Determine the (X, Y) coordinate at the center of the cell enclosing the given text.  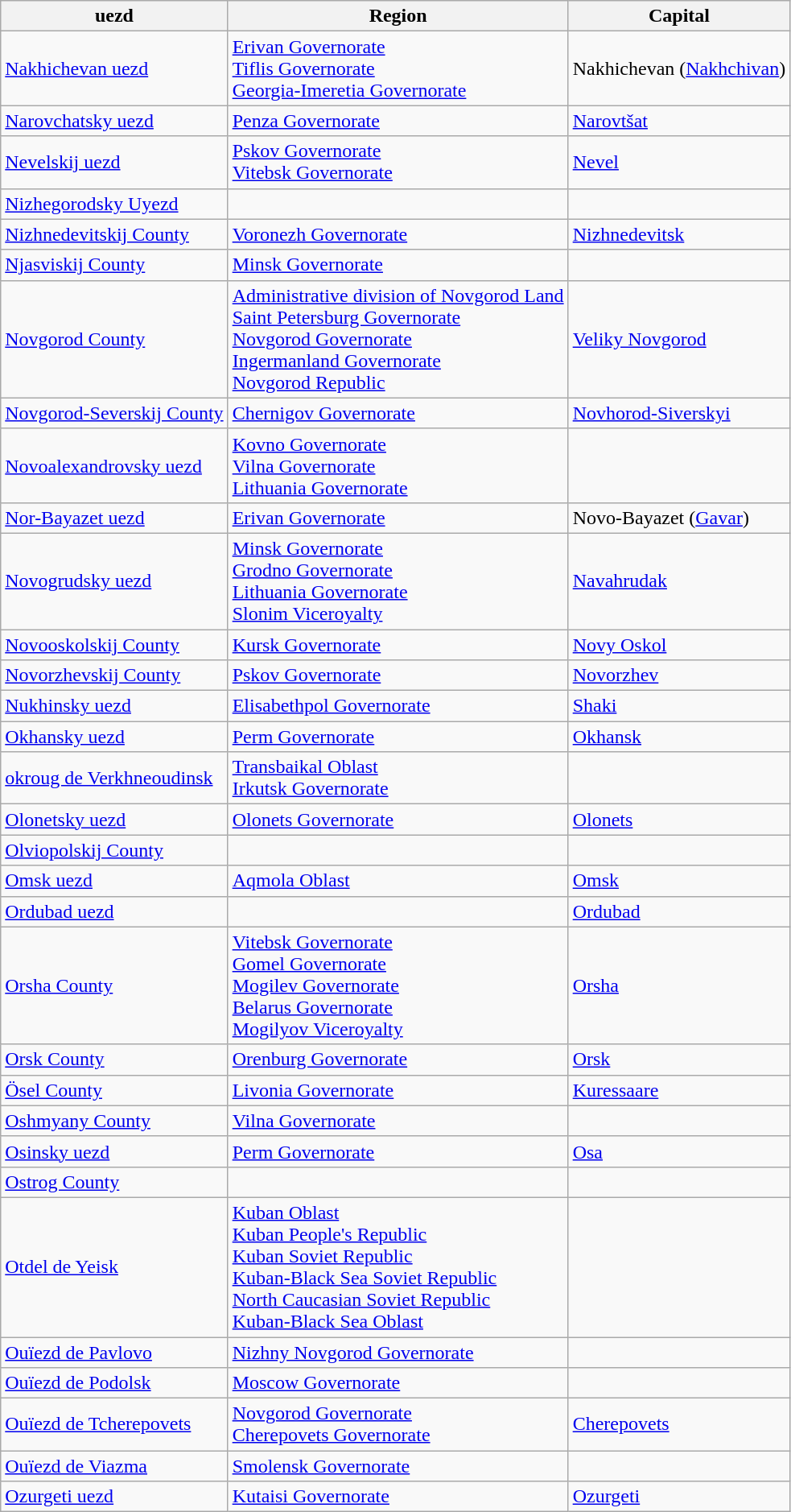
Novgorod-Severskij County (114, 413)
Livonia Governorate (398, 1090)
Nizhny Novgorod Governorate (398, 1352)
Njasviskij County (114, 265)
Ouïezd de Tcherepovets (114, 1425)
Narovchatsky uezd (114, 121)
Ozurgeti (679, 1497)
Minsk GovernorateGrodno GovernorateLithuania GovernorateSlonim Viceroyalty (398, 581)
okroug de Verkhneoudinsk (114, 778)
Novy Oskol (679, 645)
Ordubad (679, 911)
Omsk (679, 881)
Ozurgeti uezd (114, 1497)
Okhansk (679, 737)
Capital (679, 16)
Nakhichevan uezd (114, 68)
Nor-Bayazet uezd (114, 518)
Novorzhevskij County (114, 675)
Pskov GovernorateVitebsk Governorate (398, 163)
uezd (114, 16)
Novoalexandrovsky uezd (114, 465)
Shaki (679, 706)
Osa (679, 1151)
Okhansky uezd (114, 737)
Ostrog County (114, 1182)
Nizhnedevitsk (679, 234)
Novhorod-Siverskyi (679, 413)
Cherepovets (679, 1425)
Pskov Governorate (398, 675)
Orsk County (114, 1060)
Ouïezd de Viazma (114, 1466)
Oshmyany County (114, 1121)
Kovno GovernorateVilna GovernorateLithuania Governorate (398, 465)
Nevel (679, 163)
Nukhinsky uezd (114, 706)
Erivan Governorate (398, 518)
Chernigov Governorate (398, 413)
Transbaikal OblastIrkutsk Governorate (398, 778)
Novo-Bayazet (Gavar) (679, 518)
Smolensk Governorate (398, 1466)
Vilna Governorate (398, 1121)
Novgorod GovernorateCherepovets Governorate (398, 1425)
Osinsky uezd (114, 1151)
Omsk uezd (114, 881)
Elisabethpol Governorate (398, 706)
Novooskolskij County (114, 645)
Olviopolskij County (114, 850)
Kuban OblastKuban People's RepublicKuban Soviet RepublicKuban-Black Sea Soviet RepublicNorth Caucasian Soviet RepublicKuban-Black Sea Oblast (398, 1267)
Otdel de Yeisk (114, 1267)
Ösel County (114, 1090)
Orenburg Governorate (398, 1060)
Region (398, 16)
Erivan GovernorateTiflis GovernorateGeorgia-Imeretia Governorate (398, 68)
Penza Governorate (398, 121)
Olonets Governorate (398, 820)
Voronezh Governorate (398, 234)
Ouïezd de Podolsk (114, 1383)
Narovtšat (679, 121)
Vitebsk GovernorateGomel GovernorateMogilev GovernorateBelarus GovernorateMogilyov Viceroyalty (398, 985)
Nakhichevan (Nakhchivan) (679, 68)
Olonets (679, 820)
Nizhnedevitskij County (114, 234)
Orsha County (114, 985)
Novgorod County (114, 339)
Minsk Governorate (398, 265)
Kutaisi Governorate (398, 1497)
Kursk Governorate (398, 645)
Veliky Novgorod (679, 339)
Orsha (679, 985)
Novorzhev (679, 675)
Kuressaare (679, 1090)
Orsk (679, 1060)
Nevelskij uezd (114, 163)
Moscow Governorate (398, 1383)
Novogrudsky uezd (114, 581)
Ouïezd de Pavlovo (114, 1352)
Administrative division of Novgorod LandSaint Petersburg GovernorateNovgorod GovernorateIngermanland GovernorateNovgorod Republic (398, 339)
Ordubad uezd (114, 911)
Aqmola Oblast (398, 881)
Olonetsky uezd (114, 820)
Nizhegorodsky Uyezd (114, 204)
Navahrudak (679, 581)
